From the cell containing the given text, extract its center point as (x, y) coordinate. 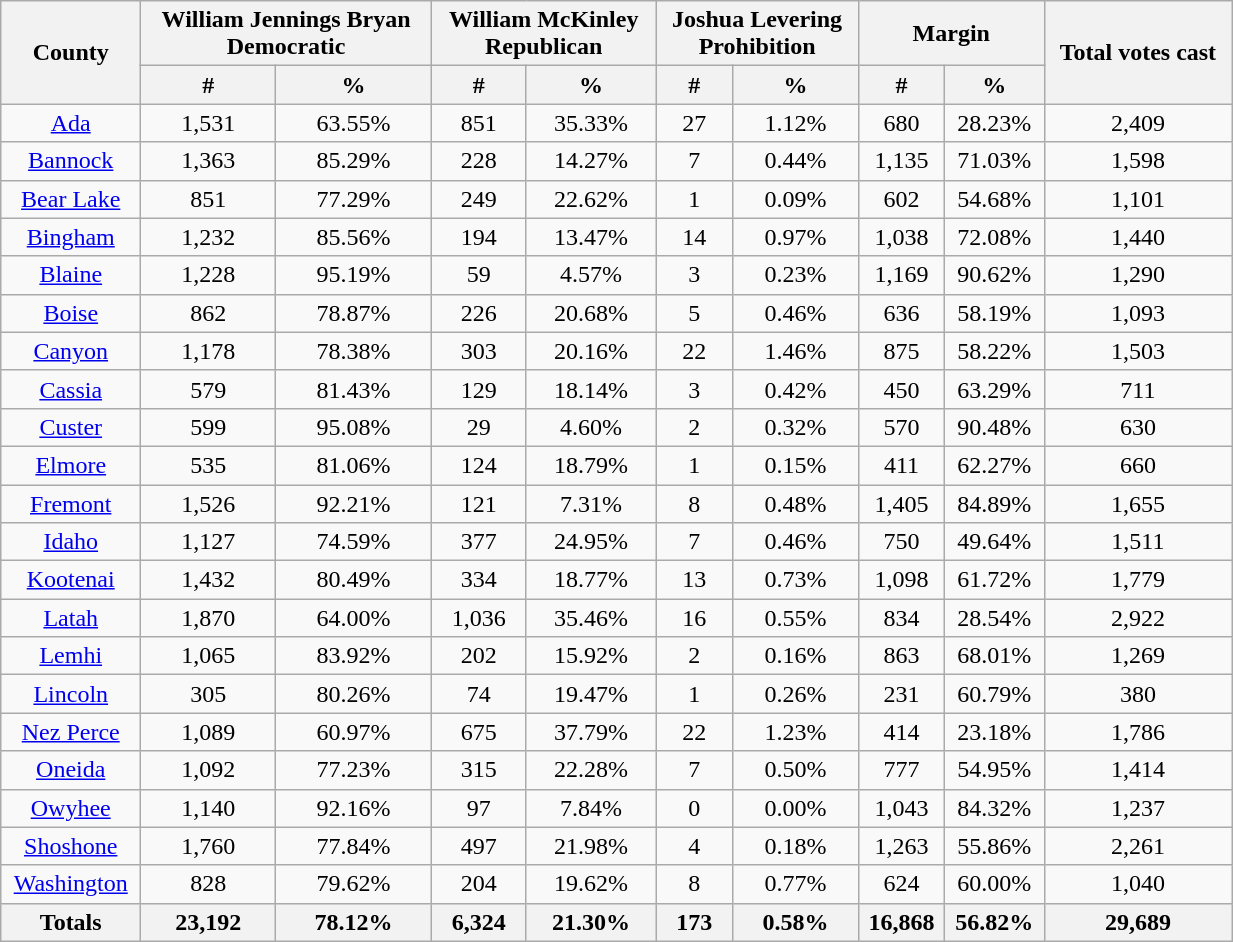
84.89% (995, 503)
74 (478, 694)
60.97% (354, 732)
1,098 (901, 580)
21.98% (591, 846)
129 (478, 389)
0.44% (796, 161)
570 (901, 427)
16 (694, 618)
97 (478, 808)
1,140 (208, 808)
29 (478, 427)
54.68% (995, 199)
4 (694, 846)
303 (478, 351)
68.01% (995, 656)
828 (208, 884)
1,093 (1138, 313)
56.82% (995, 922)
602 (901, 199)
1,092 (208, 770)
24.95% (591, 542)
81.06% (354, 465)
Cassia (71, 389)
7.31% (591, 503)
Kootenai (71, 580)
72.08% (995, 237)
20.16% (591, 351)
19.47% (591, 694)
4.60% (591, 427)
315 (478, 770)
54.95% (995, 770)
173 (694, 922)
0 (694, 808)
124 (478, 465)
535 (208, 465)
Bannock (71, 161)
1.46% (796, 351)
0.58% (796, 922)
84.32% (995, 808)
450 (901, 389)
78.38% (354, 351)
1,503 (1138, 351)
1,405 (901, 503)
Owyhee (71, 808)
1,232 (208, 237)
Bingham (71, 237)
204 (478, 884)
92.21% (354, 503)
35.33% (591, 123)
28.23% (995, 123)
63.55% (354, 123)
83.92% (354, 656)
21.30% (591, 922)
78.12% (354, 922)
1,414 (1138, 770)
Totals (71, 922)
13 (694, 580)
711 (1138, 389)
1,263 (901, 846)
7.84% (591, 808)
Lemhi (71, 656)
1,178 (208, 351)
Joshua LeveringProhibition (758, 34)
60.00% (995, 884)
1,169 (901, 275)
20.68% (591, 313)
0.16% (796, 656)
Bear Lake (71, 199)
0.77% (796, 884)
95.19% (354, 275)
630 (1138, 427)
64.00% (354, 618)
Total votes cast (1138, 52)
0.23% (796, 275)
1,065 (208, 656)
15.92% (591, 656)
William McKinleyRepublican (543, 34)
Boise (71, 313)
660 (1138, 465)
1,043 (901, 808)
58.22% (995, 351)
Ada (71, 123)
62.27% (995, 465)
228 (478, 161)
22.62% (591, 199)
0.50% (796, 770)
2,409 (1138, 123)
0.18% (796, 846)
875 (901, 351)
1,511 (1138, 542)
85.29% (354, 161)
226 (478, 313)
1.12% (796, 123)
County (71, 52)
18.14% (591, 389)
Latah (71, 618)
0.32% (796, 427)
59 (478, 275)
1,432 (208, 580)
60.79% (995, 694)
1,786 (1138, 732)
1,135 (901, 161)
680 (901, 123)
77.84% (354, 846)
1,526 (208, 503)
6,324 (478, 922)
1,779 (1138, 580)
636 (901, 313)
1,038 (901, 237)
231 (901, 694)
0.09% (796, 199)
750 (901, 542)
121 (478, 503)
28.54% (995, 618)
58.19% (995, 313)
80.49% (354, 580)
77.29% (354, 199)
49.64% (995, 542)
63.29% (995, 389)
74.59% (354, 542)
249 (478, 199)
14 (694, 237)
13.47% (591, 237)
0.48% (796, 503)
862 (208, 313)
1,531 (208, 123)
0.55% (796, 618)
95.08% (354, 427)
863 (901, 656)
1,228 (208, 275)
19.62% (591, 884)
2,922 (1138, 618)
Nez Perce (71, 732)
334 (478, 580)
1,870 (208, 618)
92.16% (354, 808)
27 (694, 123)
414 (901, 732)
William Jennings BryanDemocratic (286, 34)
Canyon (71, 351)
Elmore (71, 465)
1,089 (208, 732)
411 (901, 465)
0.73% (796, 580)
624 (901, 884)
90.62% (995, 275)
0.00% (796, 808)
5 (694, 313)
37.79% (591, 732)
497 (478, 846)
4.57% (591, 275)
Washington (71, 884)
599 (208, 427)
194 (478, 237)
1,598 (1138, 161)
55.86% (995, 846)
1,127 (208, 542)
Fremont (71, 503)
380 (1138, 694)
90.48% (995, 427)
0.97% (796, 237)
1,269 (1138, 656)
0.15% (796, 465)
1.23% (796, 732)
377 (478, 542)
2,261 (1138, 846)
80.26% (354, 694)
Idaho (71, 542)
23,192 (208, 922)
305 (208, 694)
85.56% (354, 237)
35.46% (591, 618)
1,040 (1138, 884)
Lincoln (71, 694)
14.27% (591, 161)
579 (208, 389)
0.42% (796, 389)
1,101 (1138, 199)
22.28% (591, 770)
834 (901, 618)
Oneida (71, 770)
78.87% (354, 313)
675 (478, 732)
1,363 (208, 161)
71.03% (995, 161)
18.79% (591, 465)
1,237 (1138, 808)
1,290 (1138, 275)
Margin (951, 34)
202 (478, 656)
Custer (71, 427)
1,655 (1138, 503)
777 (901, 770)
Blaine (71, 275)
Shoshone (71, 846)
29,689 (1138, 922)
79.62% (354, 884)
23.18% (995, 732)
1,036 (478, 618)
1,440 (1138, 237)
1,760 (208, 846)
18.77% (591, 580)
77.23% (354, 770)
16,868 (901, 922)
61.72% (995, 580)
81.43% (354, 389)
0.26% (796, 694)
